Extract the (X, Y) coordinate from the center of the cell holding the provided text.  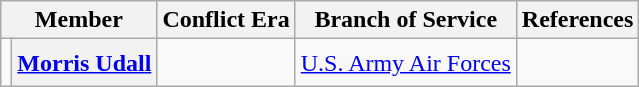
U.S. Army Air Forces (406, 63)
References (578, 20)
Conflict Era (226, 20)
Member (79, 20)
Branch of Service (406, 20)
Morris Udall (84, 63)
